Identify which cell holds the provided text, then report its [X, Y] central coordinate. 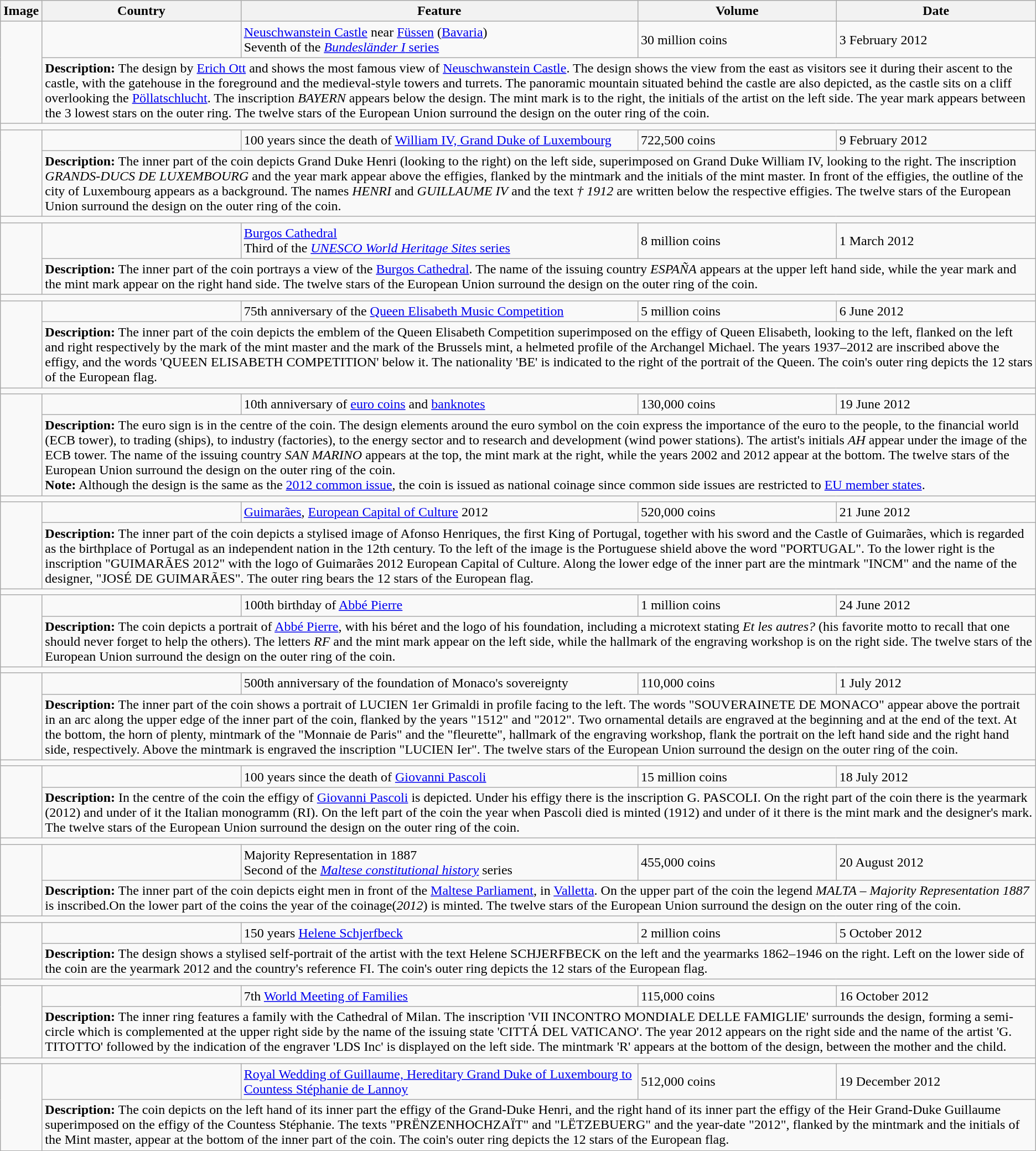
110,000 coins [737, 683]
5 October 2012 [936, 933]
2 million coins [737, 933]
10th anniversary of euro coins and banknotes [439, 405]
20 August 2012 [936, 862]
Royal Wedding of Guillaume, Hereditary Grand Duke of Luxembourg to Countess Stéphanie de Lannoy [439, 1081]
150 years Helene Schjerfbeck [439, 933]
Guimarães, European Capital of Culture 2012 [439, 512]
Volume [737, 11]
8 million coins [737, 240]
Country [142, 11]
3 February 2012 [936, 40]
100th birthday of Abbé Pierre [439, 605]
100 years since the death of Giovanni Pascoli [439, 776]
24 June 2012 [936, 605]
520,000 coins [737, 512]
100 years since the death of William IV, Grand Duke of Luxembourg [439, 140]
19 December 2012 [936, 1081]
19 June 2012 [936, 405]
130,000 coins [737, 405]
9 February 2012 [936, 140]
16 October 2012 [936, 996]
Image [21, 11]
Burgos CathedralThird of the UNESCO World Heritage Sites series [439, 240]
1 July 2012 [936, 683]
Feature [439, 11]
18 July 2012 [936, 776]
1 March 2012 [936, 240]
512,000 coins [737, 1081]
Neuschwanstein Castle near Füssen (Bavaria)Seventh of the Bundesländer I series [439, 40]
455,000 coins [737, 862]
21 June 2012 [936, 512]
7th World Meeting of Families [439, 996]
6 June 2012 [936, 311]
Date [936, 11]
Majority Representation in 1887Second of the Maltese constitutional history series [439, 862]
5 million coins [737, 311]
15 million coins [737, 776]
30 million coins [737, 40]
115,000 coins [737, 996]
1 million coins [737, 605]
722,500 coins [737, 140]
500th anniversary of the foundation of Monaco's sovereignty [439, 683]
75th anniversary of the Queen Elisabeth Music Competition [439, 311]
